Provide the [x, y] coordinate of the cell's center where the given text is located.  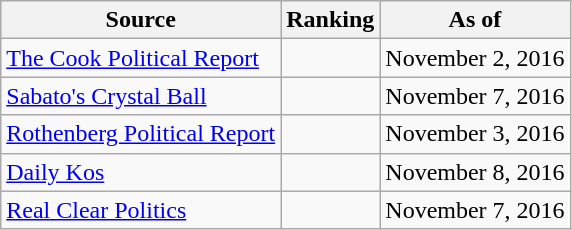
Rothenberg Political Report [141, 134]
Real Clear Politics [141, 210]
Sabato's Crystal Ball [141, 96]
The Cook Political Report [141, 58]
November 2, 2016 [475, 58]
Daily Kos [141, 172]
As of [475, 20]
November 8, 2016 [475, 172]
Ranking [330, 20]
Source [141, 20]
November 3, 2016 [475, 134]
